Determine the (x, y) coordinate at the center of the cell enclosing the given text.  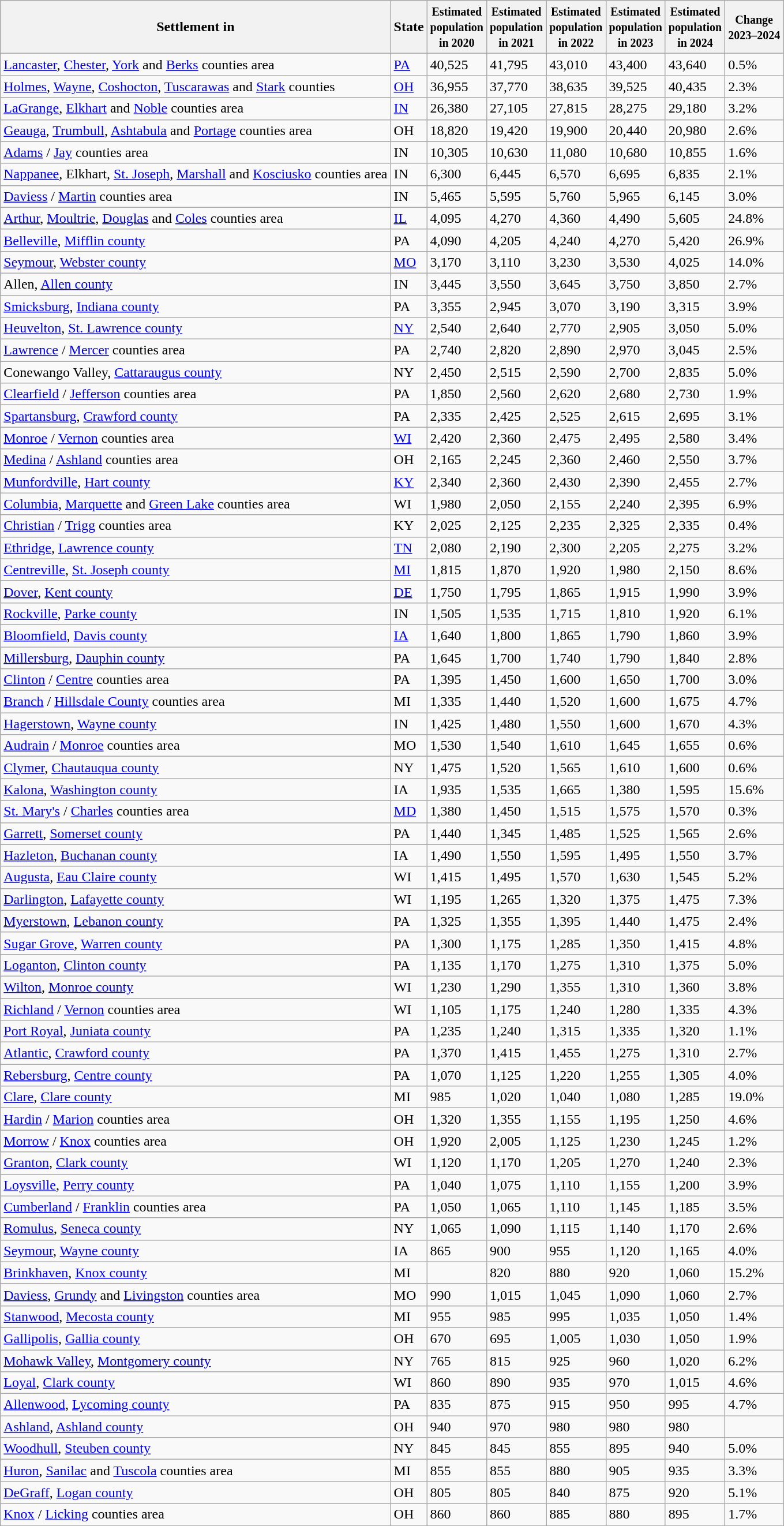
2.8% (755, 657)
4,205 (516, 240)
3,315 (695, 306)
Christian / Trigg counties area (196, 526)
950 (636, 1405)
10,680 (636, 152)
2,730 (695, 394)
1,280 (636, 1009)
5,965 (636, 196)
14.0% (755, 262)
0.5% (755, 65)
Cumberland / Franklin counties area (196, 1207)
Adams / Jay counties area (196, 152)
1,075 (516, 1185)
1.2% (755, 1141)
Darlington, Lafayette county (196, 899)
Gallipolis, Gallia county (196, 1338)
28,275 (636, 109)
1,360 (695, 987)
3,230 (576, 262)
Belleville, Mifflin county (196, 240)
Ashland, Ashland county (196, 1427)
1,255 (636, 1075)
1,815 (457, 570)
19,900 (576, 130)
Estimatedpopulationin 2020 (457, 27)
1,630 (636, 877)
0.3% (755, 811)
Heuvelton, St. Lawrence county (196, 328)
885 (576, 1514)
Hardin / Marion counties area (196, 1119)
905 (636, 1471)
1,675 (695, 702)
1,545 (695, 877)
3,050 (695, 328)
Hazleton, Buchanan county (196, 855)
Lancaster, Chester, York and Berks counties area (196, 65)
10,630 (516, 152)
1,030 (636, 1338)
Garrett, Somerset county (196, 833)
6,445 (516, 174)
865 (457, 1251)
DE (408, 592)
Change2023–2024 (755, 27)
1.4% (755, 1316)
Bloomfield, Davis county (196, 635)
1,670 (695, 724)
TN (408, 548)
Seymour, Wayne county (196, 1251)
Clinton / Centre counties area (196, 680)
1,300 (457, 943)
1,795 (516, 592)
Geauga, Trumbull, Ashtabula and Portage counties area (196, 130)
2,155 (576, 504)
Hagerstown, Wayne county (196, 724)
Loganton, Clinton county (196, 965)
2,425 (516, 416)
2,080 (457, 548)
1,655 (695, 746)
6,835 (695, 174)
Wilton, Monroe county (196, 987)
1,080 (636, 1097)
40,435 (695, 87)
19.0% (755, 1097)
3,850 (695, 284)
1,265 (516, 899)
20,440 (636, 130)
Richland / Vernon counties area (196, 1009)
820 (516, 1273)
3,045 (695, 350)
1,860 (695, 635)
Holmes, Wayne, Coshocton, Tuscarawas and Stark counties (196, 87)
20,980 (695, 130)
36,955 (457, 87)
1,235 (457, 1031)
1,715 (576, 614)
1,350 (636, 943)
915 (576, 1405)
Ethridge, Lawrence county (196, 548)
3.8% (755, 987)
3,170 (457, 262)
2,050 (516, 504)
3.5% (755, 1207)
890 (516, 1383)
7.3% (755, 899)
2,835 (695, 372)
1,505 (457, 614)
Estimatedpopulationin 2023 (636, 27)
1,840 (695, 657)
5,465 (457, 196)
Monroe / Vernon counties area (196, 438)
Settlement in (196, 27)
1,490 (457, 855)
1.6% (755, 152)
1,250 (695, 1119)
Seymour, Webster county (196, 262)
2,550 (695, 460)
1,850 (457, 394)
26,380 (457, 109)
6,145 (695, 196)
2,695 (695, 416)
1,640 (457, 635)
Smicksburg, Indiana county (196, 306)
3,070 (576, 306)
24.8% (755, 218)
1,005 (576, 1338)
Daviess / Martin counties area (196, 196)
2,150 (695, 570)
1,425 (457, 724)
1,915 (636, 592)
Nappanee, Elkhart, St. Joseph, Marshall and Kosciusko counties area (196, 174)
4.8% (755, 943)
900 (516, 1251)
Kalona, Washington county (196, 790)
Clearfield / Jefferson counties area (196, 394)
1,245 (695, 1141)
0.4% (755, 526)
2,325 (636, 526)
1,800 (516, 635)
State (408, 27)
Loyal, Clark county (196, 1383)
39,525 (636, 87)
Munfordville, Hart county (196, 482)
Huron, Sanilac and Tuscola counties area (196, 1471)
2,905 (636, 328)
2,525 (576, 416)
1,370 (457, 1053)
Port Royal, Juniata county (196, 1031)
4,025 (695, 262)
2,540 (457, 328)
5,605 (695, 218)
Allenwood, Lycoming county (196, 1405)
26.9% (755, 240)
2.5% (755, 350)
3,530 (636, 262)
3.4% (755, 438)
Loysville, Perry county (196, 1185)
Morrow / Knox counties area (196, 1141)
10,855 (695, 152)
2,740 (457, 350)
925 (576, 1360)
Augusta, Eau Claire county (196, 877)
Clymer, Chautauqua county (196, 768)
Estimatedpopulationin 2022 (576, 27)
1,070 (457, 1075)
IL (408, 218)
43,010 (576, 65)
2.4% (755, 921)
1,750 (457, 592)
4,240 (576, 240)
6,570 (576, 174)
Granton, Clark county (196, 1163)
Romulus, Seneca county (196, 1229)
15.2% (755, 1273)
1.7% (755, 1514)
1,540 (516, 746)
Spartansburg, Crawford county (196, 416)
2,495 (636, 438)
Clare, Clare county (196, 1097)
2,945 (516, 306)
2,615 (636, 416)
2,300 (576, 548)
Rebersburg, Centre county (196, 1075)
2,025 (457, 526)
2,235 (576, 526)
2,680 (636, 394)
Woodhull, Steuben county (196, 1449)
2,340 (457, 482)
960 (636, 1360)
2,620 (576, 394)
4,360 (576, 218)
2,700 (636, 372)
6,695 (636, 174)
43,400 (636, 65)
6.9% (755, 504)
Knox / Licking counties area (196, 1514)
41,795 (516, 65)
1,290 (516, 987)
2,420 (457, 438)
6.2% (755, 1360)
3,750 (636, 284)
2,205 (636, 548)
3,110 (516, 262)
2,640 (516, 328)
1,935 (457, 790)
Myerstown, Lebanon county (196, 921)
2,770 (576, 328)
815 (516, 1360)
1,035 (636, 1316)
Dover, Kent county (196, 592)
1,480 (516, 724)
3,645 (576, 284)
4,095 (457, 218)
18,820 (457, 130)
Mohawk Valley, Montgomery county (196, 1360)
1,515 (576, 811)
1,325 (457, 921)
Allen, Allen county (196, 284)
19,420 (516, 130)
2,515 (516, 372)
29,180 (695, 109)
Medina / Ashland counties area (196, 460)
2,395 (695, 504)
695 (516, 1338)
840 (576, 1493)
1,575 (636, 811)
4,490 (636, 218)
Columbia, Marquette and Green Lake counties area (196, 504)
2,430 (576, 482)
1,200 (695, 1185)
1,990 (695, 592)
1,145 (636, 1207)
Brinkhaven, Knox county (196, 1273)
27,815 (576, 109)
2.1% (755, 174)
1,650 (636, 680)
Millersburg, Dauphin county (196, 657)
3.1% (755, 416)
2,125 (516, 526)
1,135 (457, 965)
1,105 (457, 1009)
Arthur, Moultrie, Douglas and Coles counties area (196, 218)
1,525 (636, 833)
MD (408, 811)
1,455 (576, 1053)
Estimatedpopulationin 2024 (695, 27)
Branch / Hillsdale County counties area (196, 702)
3,550 (516, 284)
2,475 (576, 438)
2,970 (636, 350)
2,275 (695, 548)
37,770 (516, 87)
LaGrange, Elkhart and Noble counties area (196, 109)
DeGraff, Logan county (196, 1493)
Lawrence / Mercer counties area (196, 350)
1,870 (516, 570)
5.1% (755, 1493)
Conewango Valley, Cattaraugus county (196, 372)
40,525 (457, 65)
1,115 (576, 1229)
Estimatedpopulationin 2021 (516, 27)
2,890 (576, 350)
38,635 (576, 87)
1,140 (636, 1229)
1.1% (755, 1031)
1,665 (576, 790)
1,485 (576, 833)
1,530 (457, 746)
2,460 (636, 460)
5.2% (755, 877)
2,005 (516, 1141)
990 (457, 1295)
1,315 (576, 1031)
3,355 (457, 306)
8.6% (755, 570)
1,205 (576, 1163)
1,220 (576, 1075)
Atlantic, Crawford county (196, 1053)
2,450 (457, 372)
3.3% (755, 1471)
2,560 (516, 394)
6,300 (457, 174)
Sugar Grove, Warren county (196, 943)
1,345 (516, 833)
1,045 (576, 1295)
1,185 (695, 1207)
15.6% (755, 790)
2,165 (457, 460)
1,810 (636, 614)
2,590 (576, 372)
2,240 (636, 504)
3,190 (636, 306)
St. Mary's / Charles counties area (196, 811)
43,640 (695, 65)
2,390 (636, 482)
5,760 (576, 196)
10,305 (457, 152)
1,305 (695, 1075)
1,740 (576, 657)
Rockville, Parke county (196, 614)
1,165 (695, 1251)
765 (457, 1360)
2,245 (516, 460)
835 (457, 1405)
Audrain / Monroe counties area (196, 746)
1,270 (636, 1163)
3,445 (457, 284)
Daviess, Grundy and Livingston counties area (196, 1295)
11,080 (576, 152)
Stanwood, Mecosta county (196, 1316)
2,455 (695, 482)
2,820 (516, 350)
5,595 (516, 196)
Centreville, St. Joseph county (196, 570)
27,105 (516, 109)
6.1% (755, 614)
2,580 (695, 438)
4,090 (457, 240)
2,190 (516, 548)
670 (457, 1338)
5,420 (695, 240)
